Locate the cell with the specified text and output its [X, Y] center coordinate. 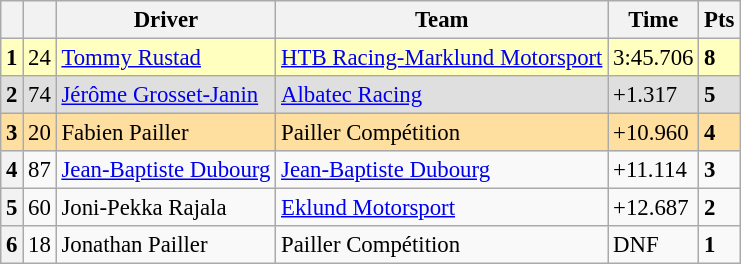
Pts [720, 20]
87 [40, 170]
8 [720, 58]
HTB Racing-Marklund Motorsport [442, 58]
Driver [166, 20]
20 [40, 133]
DNF [654, 245]
74 [40, 95]
Jonathan Pailler [166, 245]
+11.114 [654, 170]
Eklund Motorsport [442, 208]
6 [12, 245]
60 [40, 208]
Time [654, 20]
Jérôme Grosset-Janin [166, 95]
+12.687 [654, 208]
Joni-Pekka Rajala [166, 208]
Tommy Rustad [166, 58]
+10.960 [654, 133]
Fabien Pailler [166, 133]
3:45.706 [654, 58]
18 [40, 245]
Team [442, 20]
Albatec Racing [442, 95]
+1.317 [654, 95]
24 [40, 58]
